Return [X, Y] of the center of cell containing provided text 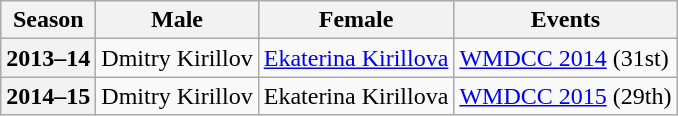
WMDCC 2015 (29th) [566, 96]
2014–15 [48, 96]
Season [48, 20]
WMDCC 2014 (31st) [566, 58]
Female [356, 20]
2013–14 [48, 58]
Events [566, 20]
Male [177, 20]
